Search for the cell housing the specified text and yield its [x, y] center coordinate. 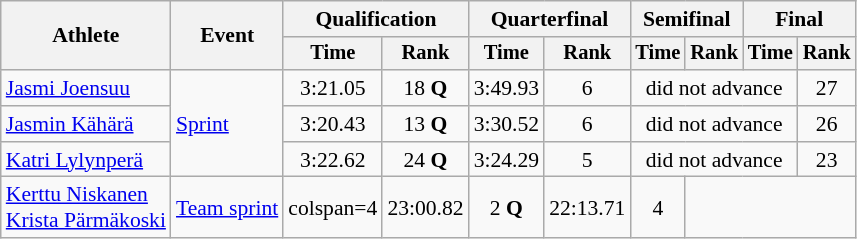
18 Q [425, 88]
Semifinal [686, 19]
3:24.29 [506, 160]
Jasmin Kähärä [86, 124]
3:49.93 [506, 88]
3:20.43 [332, 124]
13 Q [425, 124]
Qualification [376, 19]
Quarterfinal [550, 19]
4 [658, 208]
22:13.71 [587, 208]
27 [827, 88]
3:21.05 [332, 88]
Sprint [227, 124]
23 [827, 160]
26 [827, 124]
24 Q [425, 160]
Event [227, 36]
3:30.52 [506, 124]
Team sprint [227, 208]
23:00.82 [425, 208]
5 [587, 160]
Athlete [86, 36]
3:22.62 [332, 160]
2 Q [506, 208]
colspan=4 [332, 208]
Katri Lylynperä [86, 160]
Jasmi Joensuu [86, 88]
Final [799, 19]
Kerttu NiskanenKrista Pärmäkoski [86, 208]
